From the cell containing the given text, extract its center point as [x, y] coordinate. 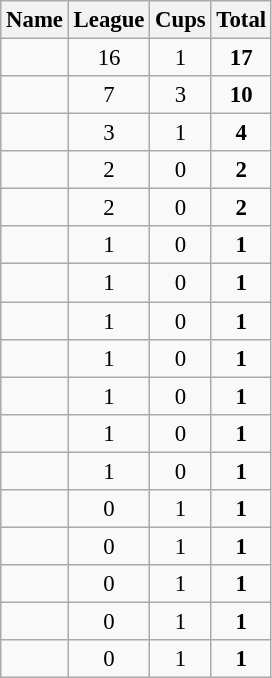
7 [108, 95]
4 [241, 133]
16 [108, 58]
League [108, 20]
10 [241, 95]
17 [241, 58]
Cups [180, 20]
Total [241, 20]
Name [35, 20]
